Search for the cell housing the specified text and yield its (X, Y) center coordinate. 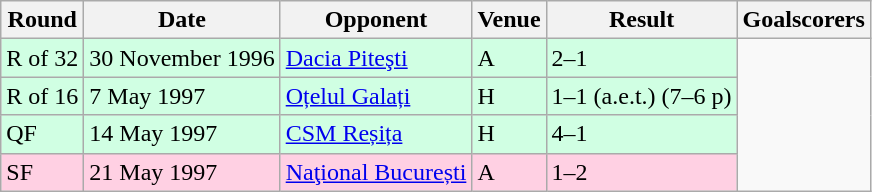
4–1 (642, 134)
Opponent (376, 20)
SF (42, 172)
2–1 (642, 58)
7 May 1997 (182, 96)
21 May 1997 (182, 172)
Date (182, 20)
Goalscorers (804, 20)
Venue (509, 20)
1–1 (a.e.t.) (7–6 p) (642, 96)
14 May 1997 (182, 134)
R of 16 (42, 96)
R of 32 (42, 58)
Naţional București (376, 172)
Round (42, 20)
CSM Reșița (376, 134)
1–2 (642, 172)
Dacia Piteşti (376, 58)
QF (42, 134)
30 November 1996 (182, 58)
Oțelul Galați (376, 96)
Result (642, 20)
